Detect which cell encompasses the target text, then output its (X, Y) center coordinate. 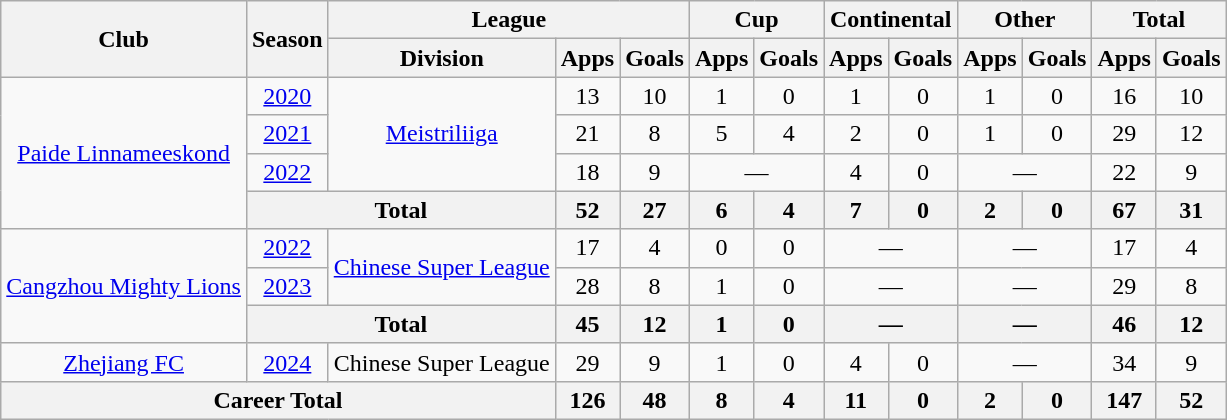
18 (587, 172)
22 (1124, 172)
Cup (756, 20)
48 (655, 400)
Season (287, 39)
45 (587, 324)
Meistriliiga (442, 134)
Career Total (278, 400)
126 (587, 400)
Zhejiang FC (124, 362)
Division (442, 58)
31 (1191, 210)
5 (721, 134)
Paide Linnameeskond (124, 153)
11 (856, 400)
Continental (891, 20)
7 (856, 210)
27 (655, 210)
147 (1124, 400)
Cangzhou Mighty Lions (124, 286)
6 (721, 210)
67 (1124, 210)
46 (1124, 324)
21 (587, 134)
2020 (287, 96)
2023 (287, 286)
13 (587, 96)
Other (1025, 20)
Club (124, 39)
34 (1124, 362)
28 (587, 286)
League (508, 20)
2021 (287, 134)
2024 (287, 362)
16 (1124, 96)
